Search for the cell housing the specified text and yield its (X, Y) center coordinate. 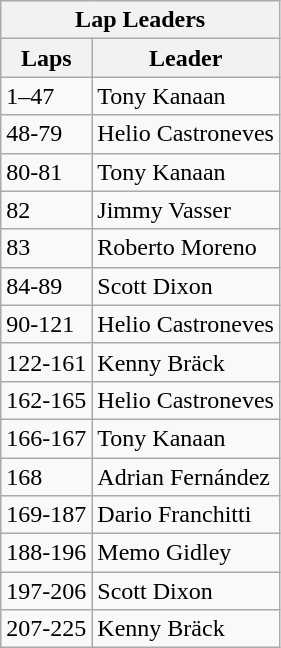
166-167 (46, 438)
Adrian Fernández (186, 477)
169-187 (46, 515)
Dario Franchitti (186, 515)
Memo Gidley (186, 553)
162-165 (46, 400)
Jimmy Vasser (186, 210)
197-206 (46, 591)
168 (46, 477)
90-121 (46, 324)
Leader (186, 58)
48-79 (46, 134)
80-81 (46, 172)
84-89 (46, 286)
122-161 (46, 362)
Lap Leaders (140, 20)
1–47 (46, 96)
82 (46, 210)
83 (46, 248)
207-225 (46, 629)
Roberto Moreno (186, 248)
188-196 (46, 553)
Laps (46, 58)
